Scan for the cell matching the given text and deliver its [X, Y] coordinate at center. 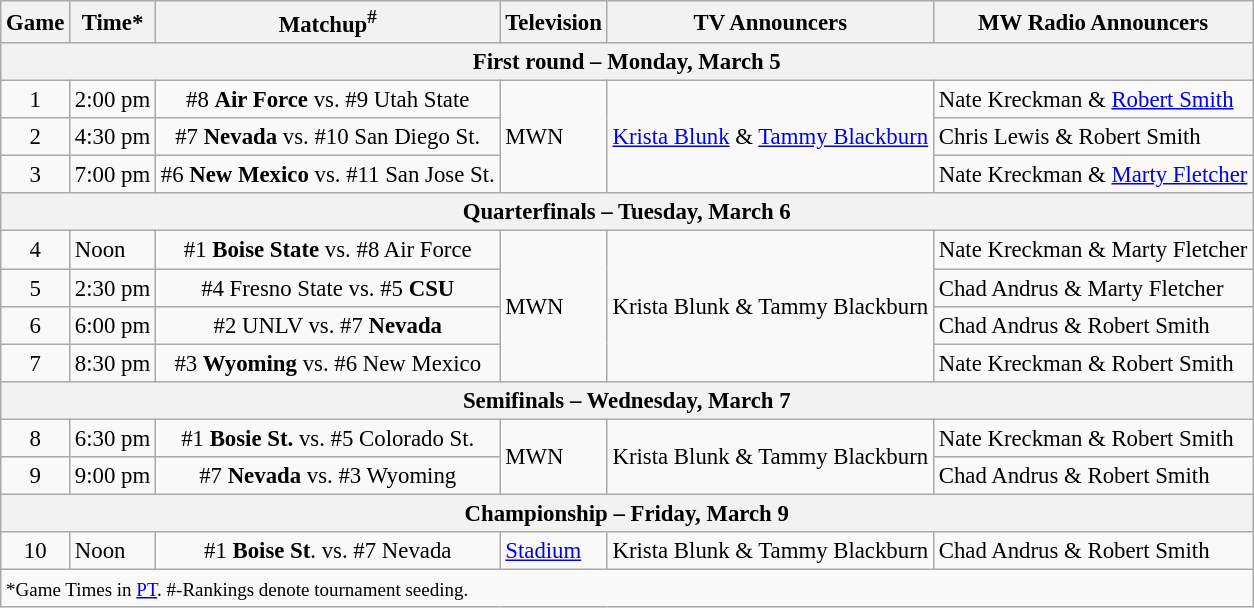
9:00 pm [113, 476]
Game [36, 22]
#1 Boise St. vs. #7 Nevada [327, 551]
7:00 pm [113, 175]
4 [36, 250]
Matchup# [327, 22]
#1 Boise State vs. #8 Air Force [327, 250]
#4 Fresno State vs. #5 CSU [327, 288]
#1 Bosie St. vs. #5 Colorado St. [327, 438]
#2 UNLV vs. #7 Nevada [327, 325]
8 [36, 438]
4:30 pm [113, 137]
#8 Air Force vs. #9 Utah State [327, 100]
MW Radio Announcers [1092, 22]
6:30 pm [113, 438]
Time* [113, 22]
2:00 pm [113, 100]
1 [36, 100]
Television [554, 22]
3 [36, 175]
Championship – Friday, March 9 [627, 513]
7 [36, 363]
9 [36, 476]
10 [36, 551]
8:30 pm [113, 363]
#3 Wyoming vs. #6 New Mexico [327, 363]
#7 Nevada vs. #3 Wyoming [327, 476]
Chad Andrus & Marty Fletcher [1092, 288]
#7 Nevada vs. #10 San Diego St. [327, 137]
*Game Times in PT. #-Rankings denote tournament seeding. [627, 588]
2 [36, 137]
TV Announcers [770, 22]
6:00 pm [113, 325]
First round – Monday, March 5 [627, 62]
Quarterfinals – Tuesday, March 6 [627, 213]
#6 New Mexico vs. #11 San Jose St. [327, 175]
2:30 pm [113, 288]
Semifinals – Wednesday, March 7 [627, 400]
Stadium [554, 551]
Chris Lewis & Robert Smith [1092, 137]
5 [36, 288]
6 [36, 325]
